Return [X, Y] of the center of cell containing provided text 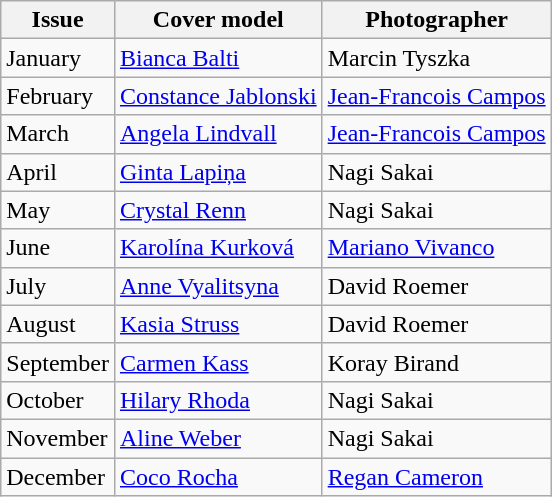
Hilary Rhoda [218, 400]
April [58, 172]
Issue [58, 20]
October [58, 400]
Kasia Struss [218, 324]
Constance Jablonski [218, 96]
Marcin Tyszka [436, 58]
Carmen Kass [218, 362]
Bianca Balti [218, 58]
Mariano Vivanco [436, 248]
Photographer [436, 20]
February [58, 96]
Aline Weber [218, 438]
Crystal Renn [218, 210]
Anne Vyalitsyna [218, 286]
July [58, 286]
Karolína Kurková [218, 248]
August [58, 324]
Coco Rocha [218, 477]
Angela Lindvall [218, 134]
Cover model [218, 20]
June [58, 248]
Ginta Lapiņa [218, 172]
Koray Birand [436, 362]
December [58, 477]
November [58, 438]
March [58, 134]
Regan Cameron [436, 477]
January [58, 58]
May [58, 210]
September [58, 362]
